Identify which cell holds the provided text, then report its (x, y) central coordinate. 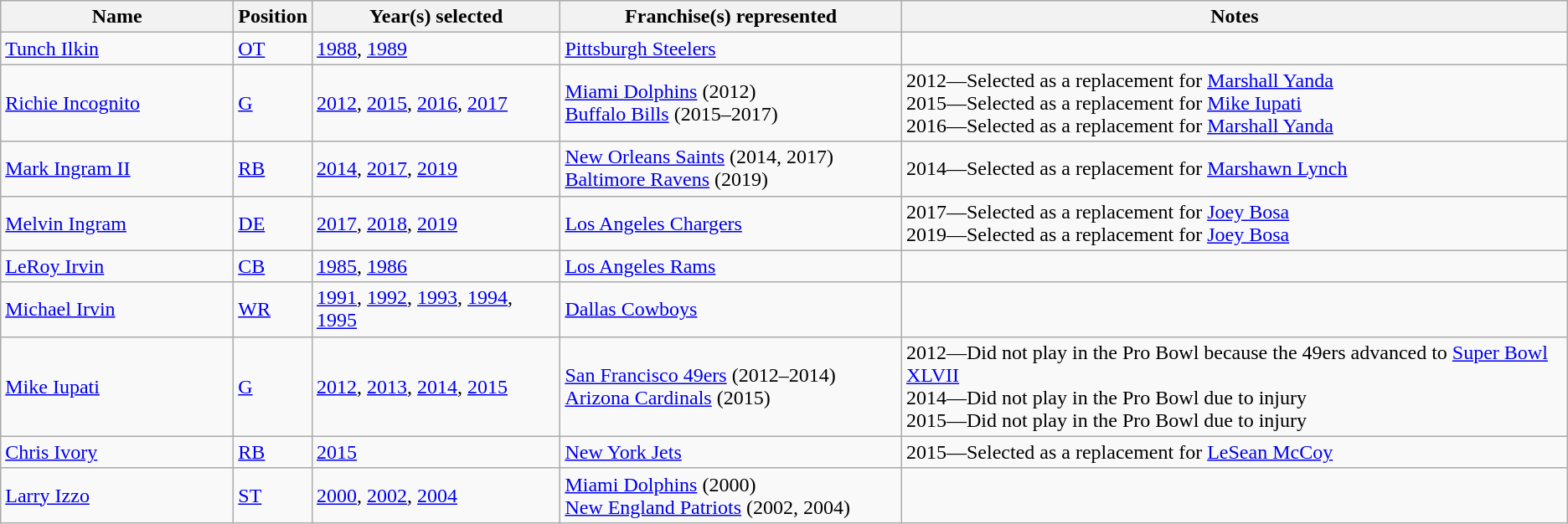
Los Angeles Chargers (731, 223)
2012—Selected as a replacement for Marshall Yanda 2015—Selected as a replacement for Mike Iupati 2016—Selected as a replacement for Marshall Yanda (1235, 103)
Richie Incognito (117, 103)
Chris Ivory (117, 452)
2017—Selected as a replacement for Joey Bosa 2019—Selected as a replacement for Joey Bosa (1235, 223)
2000, 2002, 2004 (436, 496)
2012, 2013, 2014, 2015 (436, 387)
2015—Selected as a replacement for LeSean McCoy (1235, 452)
Melvin Ingram (117, 223)
Position (273, 17)
San Francisco 49ers (2012–2014) Arizona Cardinals (2015) (731, 387)
Franchise(s) represented (731, 17)
Miami Dolphins (2012) Buffalo Bills (2015–2017) (731, 103)
2014, 2017, 2019 (436, 169)
2017, 2018, 2019 (436, 223)
Los Angeles Rams (731, 266)
Miami Dolphins (2000) New England Patriots (2002, 2004) (731, 496)
2015 (436, 452)
1991, 1992, 1993, 1994, 1995 (436, 310)
Larry Izzo (117, 496)
LeRoy Irvin (117, 266)
2014—Selected as a replacement for Marshawn Lynch (1235, 169)
1988, 1989 (436, 49)
Notes (1235, 17)
WR (273, 310)
Michael Irvin (117, 310)
1985, 1986 (436, 266)
DE (273, 223)
Name (117, 17)
Dallas Cowboys (731, 310)
2012, 2015, 2016, 2017 (436, 103)
OT (273, 49)
CB (273, 266)
Tunch Ilkin (117, 49)
Mark Ingram II (117, 169)
ST (273, 496)
Year(s) selected (436, 17)
New York Jets (731, 452)
Mike Iupati (117, 387)
Pittsburgh Steelers (731, 49)
New Orleans Saints (2014, 2017) Baltimore Ravens (2019) (731, 169)
